Return (x, y) of the center of cell containing provided text 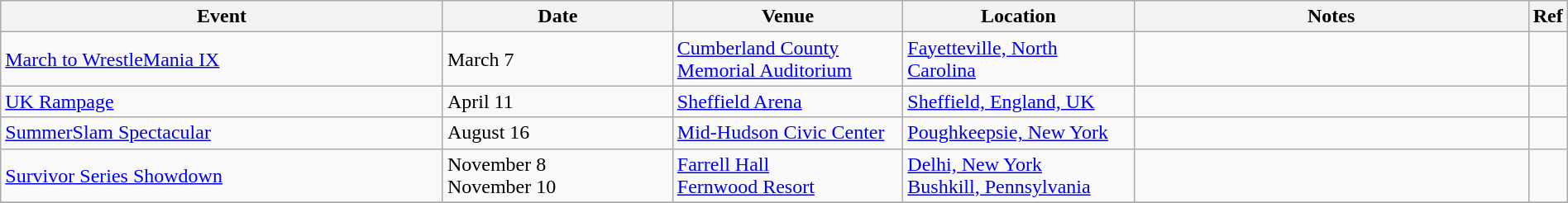
Location (1019, 17)
Sheffield, England, UK (1019, 101)
Survivor Series Showdown (222, 175)
Delhi, New YorkBushkill, Pennsylvania (1019, 175)
Poughkeepsie, New York (1019, 133)
SummerSlam Spectacular (222, 133)
UK Rampage (222, 101)
Sheffield Arena (787, 101)
March to WrestleMania IX (222, 59)
August 16 (557, 133)
Farrell HallFernwood Resort (787, 175)
Ref (1548, 17)
Date (557, 17)
November 8November 10 (557, 175)
March 7 (557, 59)
April 11 (557, 101)
Event (222, 17)
Notes (1331, 17)
Fayetteville, North Carolina (1019, 59)
Venue (787, 17)
Mid-Hudson Civic Center (787, 133)
Cumberland County Memorial Auditorium (787, 59)
